Extract the [X, Y] coordinate from the center of the cell holding the provided text.  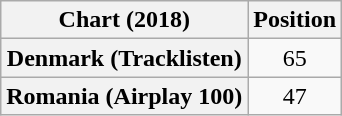
Denmark (Tracklisten) [124, 58]
Position [295, 20]
Chart (2018) [124, 20]
Romania (Airplay 100) [124, 96]
65 [295, 58]
47 [295, 96]
